Provide the (x, y) coordinate of the cell's center where the given text is located.  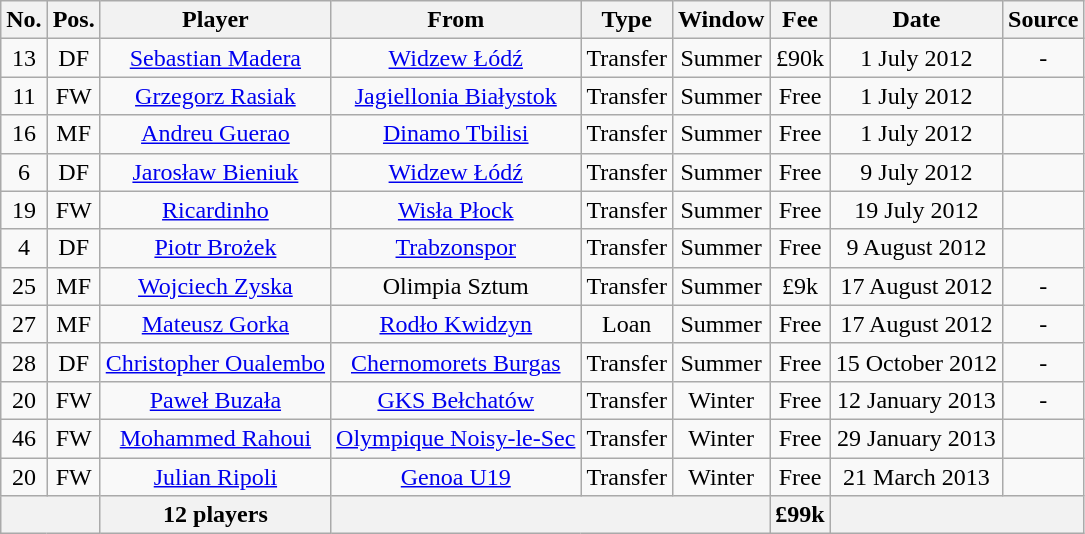
Piotr Brożek (215, 248)
Type (627, 20)
4 (24, 248)
6 (24, 172)
Julian Ripoli (215, 477)
Andreu Guerao (215, 134)
Window (720, 20)
21 March 2013 (916, 477)
GKS Bełchatów (456, 400)
Olympique Noisy-le-Sec (456, 438)
46 (24, 438)
Pos. (74, 20)
28 (24, 362)
Player (215, 20)
Jarosław Bieniuk (215, 172)
Loan (627, 324)
15 October 2012 (916, 362)
From (456, 20)
Wisła Płock (456, 210)
Olimpia Sztum (456, 286)
Chernomorets Burgas (456, 362)
£90k (800, 58)
Jagiellonia Białystok (456, 96)
29 January 2013 (916, 438)
Mateusz Gorka (215, 324)
19 (24, 210)
Source (1044, 20)
No. (24, 20)
16 (24, 134)
12 January 2013 (916, 400)
Rodło Kwidzyn (456, 324)
Dinamo Tbilisi (456, 134)
Wojciech Zyska (215, 286)
Mohammed Rahoui (215, 438)
Date (916, 20)
9 August 2012 (916, 248)
Trabzonspor (456, 248)
Fee (800, 20)
27 (24, 324)
Sebastian Madera (215, 58)
Ricardinho (215, 210)
11 (24, 96)
Paweł Buzała (215, 400)
13 (24, 58)
£99k (800, 515)
9 July 2012 (916, 172)
25 (24, 286)
Christopher Oualembo (215, 362)
12 players (215, 515)
Genoa U19 (456, 477)
£9k (800, 286)
19 July 2012 (916, 210)
Grzegorz Rasiak (215, 96)
